From the cell containing the given text, extract its center point as [X, Y] coordinate. 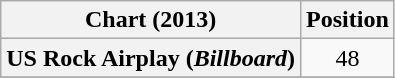
Chart (2013) [151, 20]
US Rock Airplay (Billboard) [151, 58]
Position [348, 20]
48 [348, 58]
